From the cell containing the given text, extract its center point as [X, Y] coordinate. 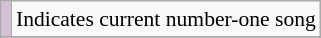
Indicates current number-one song [166, 19]
